For the text-containing cell, return its midpoint in [X, Y] coordinate format. 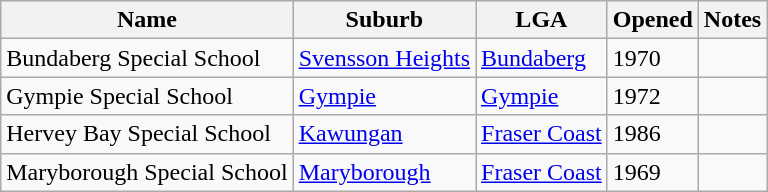
Bundaberg [542, 58]
Maryborough [384, 172]
Bundaberg Special School [147, 58]
Gympie Special School [147, 96]
Kawungan [384, 134]
Svensson Heights [384, 58]
Opened [652, 20]
Suburb [384, 20]
LGA [542, 20]
Hervey Bay Special School [147, 134]
1972 [652, 96]
Notes [732, 20]
Name [147, 20]
1986 [652, 134]
1970 [652, 58]
Maryborough Special School [147, 172]
1969 [652, 172]
